Identify which cell holds the provided text, then report its (x, y) central coordinate. 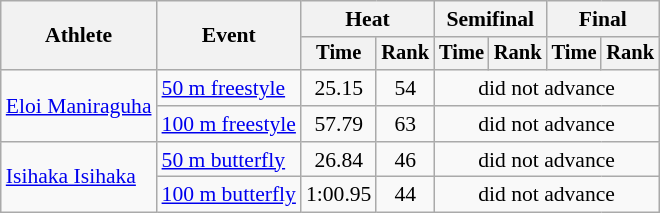
Heat (368, 19)
57.79 (338, 124)
44 (405, 195)
26.84 (338, 160)
100 m freestyle (229, 124)
50 m freestyle (229, 88)
54 (405, 88)
100 m butterfly (229, 195)
Event (229, 36)
1:00.95 (338, 195)
Athlete (79, 36)
63 (405, 124)
25.15 (338, 88)
Isihaka Isihaka (79, 178)
Semifinal (490, 19)
Eloi Maniraguha (79, 106)
46 (405, 160)
50 m butterfly (229, 160)
Final (603, 19)
